Search for the cell housing the specified text and yield its (x, y) center coordinate. 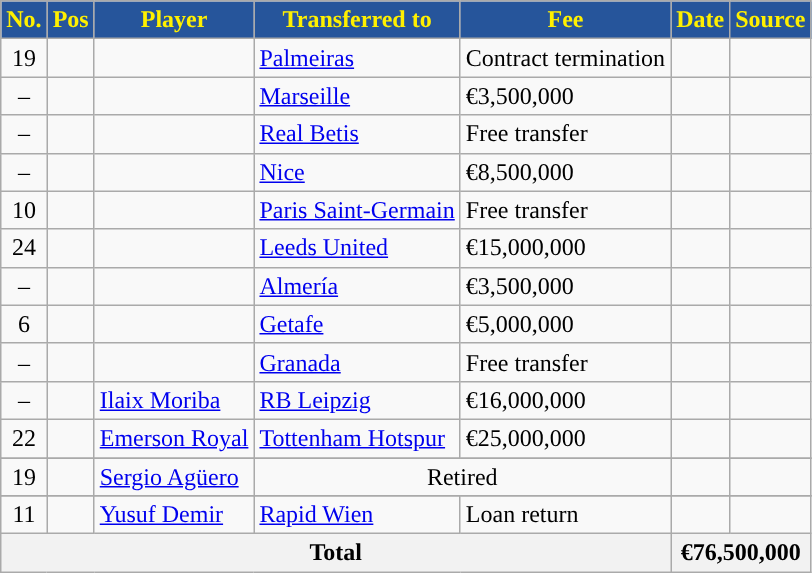
Real Betis (357, 134)
€76,500,000 (741, 553)
RB Leipzig (357, 400)
€15,000,000 (565, 248)
€25,000,000 (565, 438)
Tottenham Hotspur (357, 438)
Transferred to (357, 20)
Emerson Royal (174, 438)
Nice (357, 172)
Almería (357, 286)
Player (174, 20)
Date (700, 20)
Granada (357, 362)
Rapid Wien (357, 515)
Retired (462, 477)
24 (24, 248)
€16,000,000 (565, 400)
Yusuf Demir (174, 515)
€8,500,000 (565, 172)
22 (24, 438)
Ilaix Moriba (174, 400)
Marseille (357, 96)
Contract termination (565, 58)
€5,000,000 (565, 324)
Palmeiras (357, 58)
6 (24, 324)
No. (24, 20)
Total (336, 553)
11 (24, 515)
Leeds United (357, 248)
10 (24, 210)
Loan return (565, 515)
Getafe (357, 324)
Pos (70, 20)
Fee (565, 20)
Source (770, 20)
Paris Saint-Germain (357, 210)
Sergio Agüero (174, 477)
